Identify which cell holds the provided text, then report its (x, y) central coordinate. 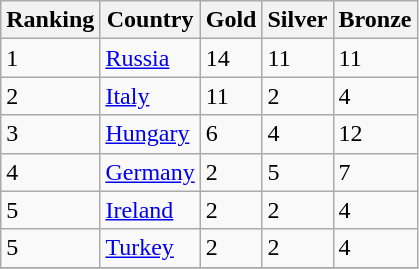
Bronze (375, 20)
Ranking (50, 20)
Gold (231, 20)
1 (50, 58)
Hungary (150, 134)
14 (231, 58)
6 (231, 134)
Silver (298, 20)
12 (375, 134)
Ireland (150, 210)
7 (375, 172)
3 (50, 134)
Turkey (150, 248)
Country (150, 20)
Russia (150, 58)
Germany (150, 172)
Italy (150, 96)
